Capture the cell that displays the provided text and extract its (x, y) central coordinate. 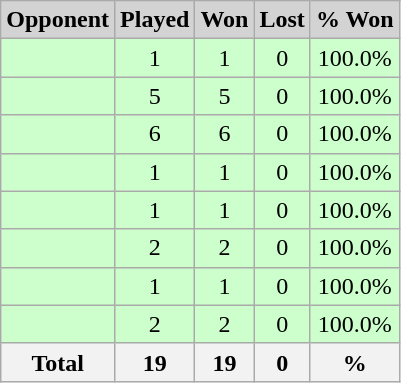
Won (224, 20)
Lost (282, 20)
% (354, 362)
% Won (354, 20)
Played (155, 20)
Opponent (58, 20)
Total (58, 362)
